Determine the [x, y] coordinate at the center of the cell enclosing the given text.  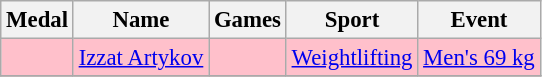
Games [248, 20]
Izzat Artykov [140, 58]
Men's 69 kg [479, 58]
Name [140, 20]
Event [479, 20]
Sport [352, 20]
Medal [38, 20]
Weightlifting [352, 58]
